Find where the given text appears and provide that cell's center as (x, y) coordinate. 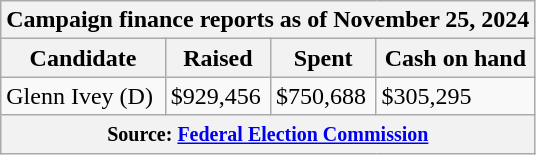
Spent (322, 58)
Cash on hand (456, 58)
Campaign finance reports as of November 25, 2024 (268, 20)
$929,456 (218, 96)
$750,688 (322, 96)
Raised (218, 58)
Candidate (83, 58)
Source: Federal Election Commission (268, 134)
$305,295 (456, 96)
Glenn Ivey (D) (83, 96)
